Extract the (x, y) coordinate from the center of the cell holding the provided text.  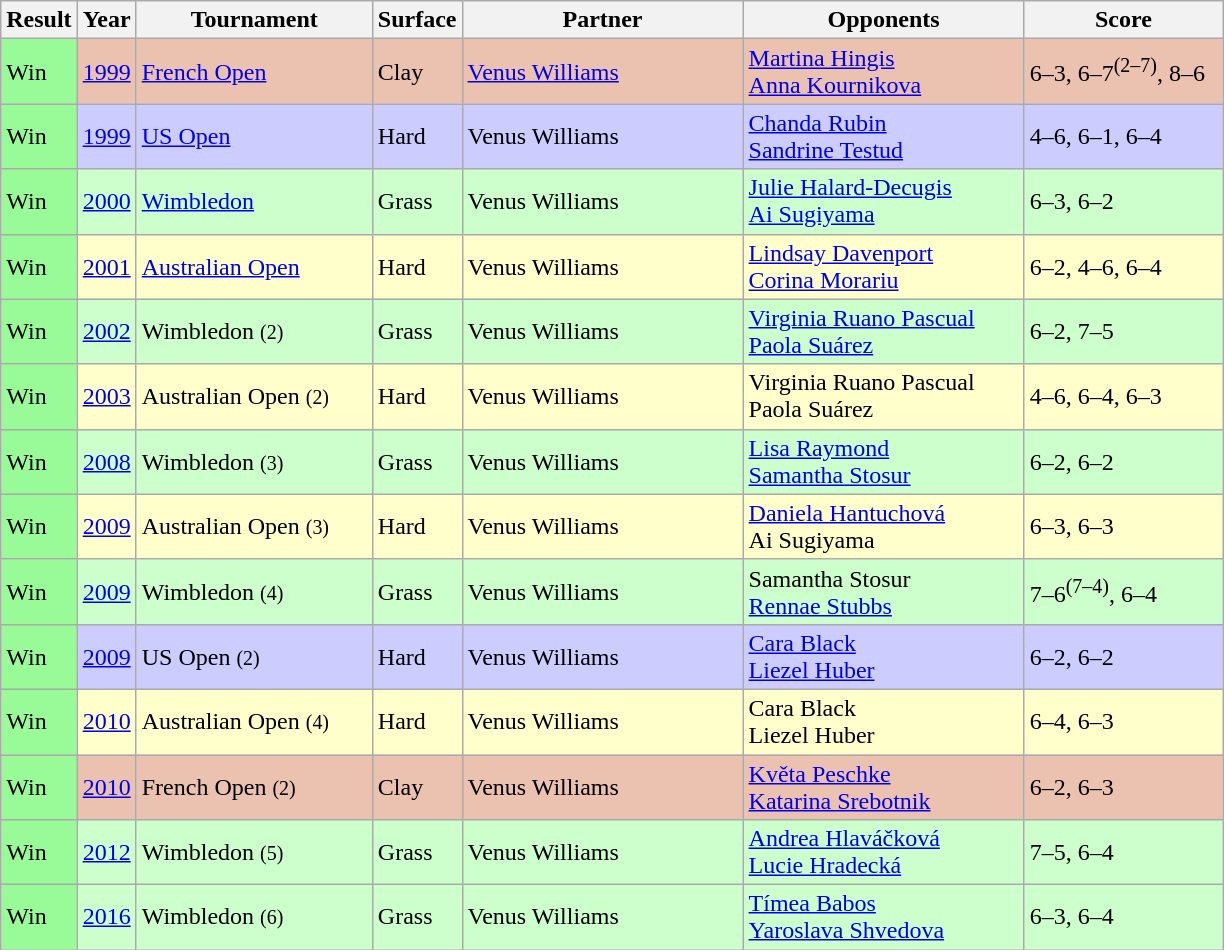
Surface (417, 20)
6–3, 6–4 (1124, 918)
Result (39, 20)
Wimbledon (4) (254, 592)
6–3, 6–2 (1124, 202)
Opponents (884, 20)
6–3, 6–7(2–7), 8–6 (1124, 72)
Samantha Stosur Rennae Stubbs (884, 592)
Lindsay Davenport Corina Morariu (884, 266)
Wimbledon (254, 202)
2002 (106, 332)
Wimbledon (2) (254, 332)
Martina Hingis Anna Kournikova (884, 72)
Daniela Hantuchová Ai Sugiyama (884, 526)
Score (1124, 20)
Andrea Hlaváčková Lucie Hradecká (884, 852)
2008 (106, 462)
Květa Peschke Katarina Srebotnik (884, 786)
Australian Open (254, 266)
French Open (2) (254, 786)
Julie Halard-Decugis Ai Sugiyama (884, 202)
Wimbledon (6) (254, 918)
Wimbledon (3) (254, 462)
6–3, 6–3 (1124, 526)
Australian Open (3) (254, 526)
Australian Open (4) (254, 722)
6–2, 6–3 (1124, 786)
2016 (106, 918)
Australian Open (2) (254, 396)
2001 (106, 266)
US Open (2) (254, 656)
US Open (254, 136)
Chanda Rubin Sandrine Testud (884, 136)
7–5, 6–4 (1124, 852)
Partner (602, 20)
Wimbledon (5) (254, 852)
7–6(7–4), 6–4 (1124, 592)
French Open (254, 72)
2012 (106, 852)
6–2, 7–5 (1124, 332)
Lisa Raymond Samantha Stosur (884, 462)
6–2, 4–6, 6–4 (1124, 266)
2000 (106, 202)
Tímea Babos Yaroslava Shvedova (884, 918)
Tournament (254, 20)
Year (106, 20)
2003 (106, 396)
6–4, 6–3 (1124, 722)
4–6, 6–4, 6–3 (1124, 396)
4–6, 6–1, 6–4 (1124, 136)
